Output the (x, y) coordinate of the center of the cell containing the given text.  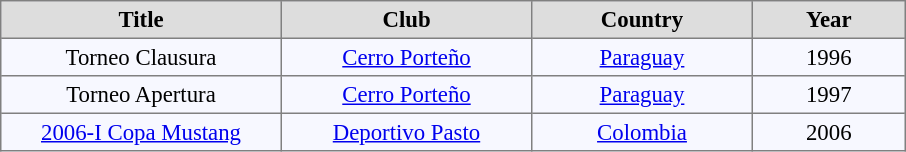
Title (141, 20)
Country (642, 20)
Colombia (642, 132)
Club (406, 20)
Torneo Clausura (141, 57)
2006 (828, 132)
Year (828, 20)
2006-I Copa Mustang (141, 132)
1996 (828, 57)
Deportivo Pasto (406, 132)
Torneo Apertura (141, 95)
1997 (828, 95)
